Detect which cell encompasses the target text, then output its (X, Y) center coordinate. 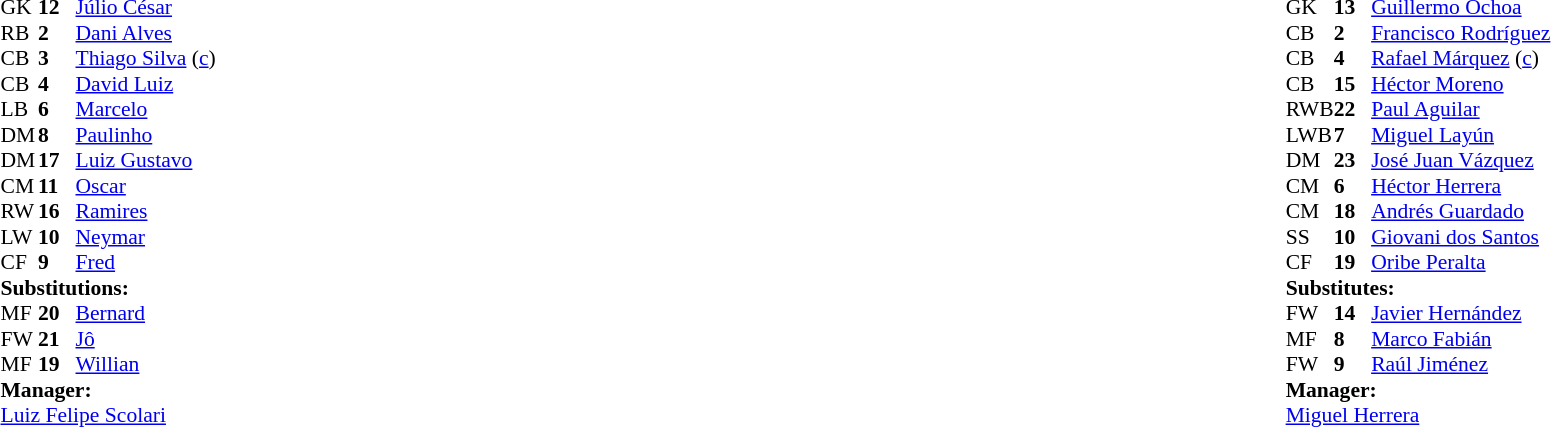
23 (1353, 161)
15 (1353, 84)
3 (57, 59)
Rafael Márquez (c) (1460, 59)
LWB (1310, 135)
Andrés Guardado (1460, 211)
Bernard (146, 313)
20 (57, 313)
LB (19, 109)
Substitutes: (1418, 288)
Héctor Herrera (1460, 186)
Thiago Silva (c) (146, 59)
Marcelo (146, 109)
David Luiz (146, 84)
Substitutions: (108, 288)
RW (19, 211)
Neymar (146, 237)
Fred (146, 263)
José Juan Vázquez (1460, 161)
Paulinho (146, 135)
SS (1310, 237)
Luiz Gustavo (146, 161)
7 (1353, 135)
Miguel Layún (1460, 135)
Héctor Moreno (1460, 84)
Oscar (146, 186)
RB (19, 33)
LW (19, 237)
21 (57, 339)
Willian (146, 365)
Oribe Peralta (1460, 263)
22 (1353, 109)
Dani Alves (146, 33)
16 (57, 211)
Ramires (146, 211)
17 (57, 161)
RWB (1310, 109)
Francisco Rodríguez (1460, 33)
Giovani dos Santos (1460, 237)
Marco Fabián (1460, 339)
14 (1353, 313)
Jô (146, 339)
Paul Aguilar (1460, 109)
Javier Hernández (1460, 313)
Raúl Jiménez (1460, 365)
11 (57, 186)
18 (1353, 211)
